Pinpoint the cell where the given text exists, returning its (X, Y) midpoint coordinate. 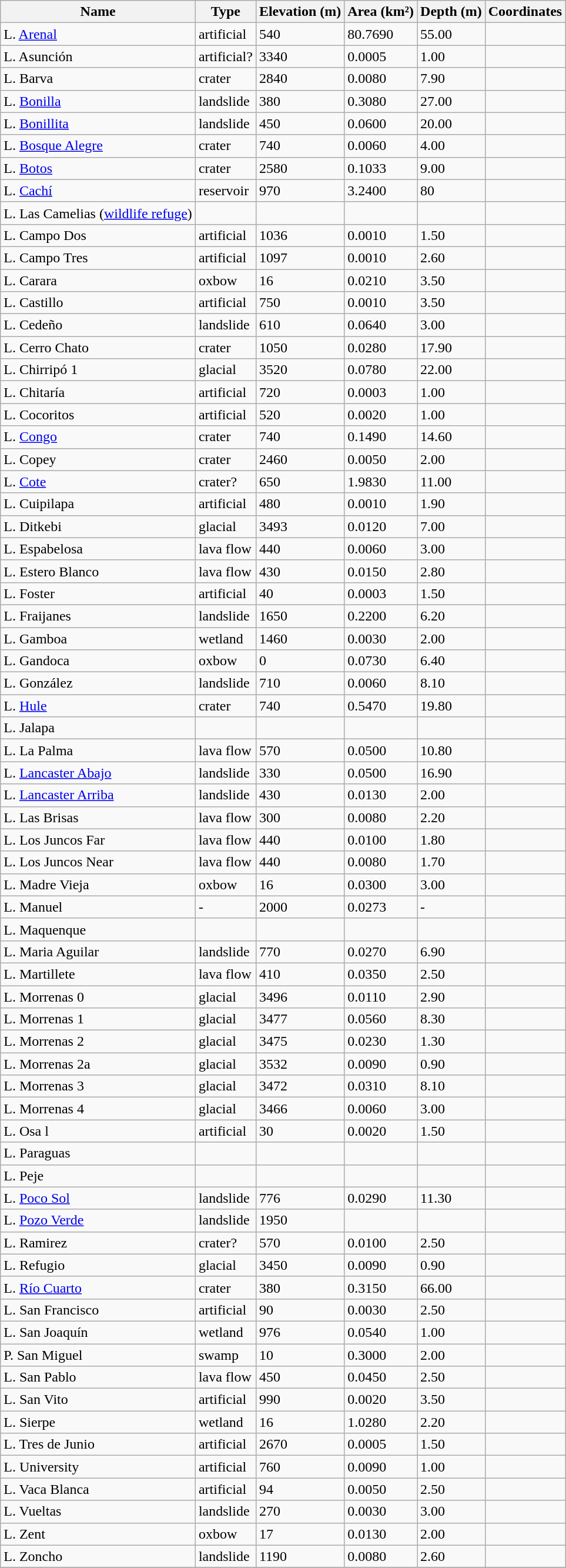
3477 (300, 1019)
Name (98, 12)
L. Morrenas 3 (98, 1086)
27.00 (451, 101)
L. Poco Sol (98, 1198)
1.30 (451, 1042)
0.3000 (381, 1355)
66.00 (451, 1287)
L. Botos (98, 168)
2000 (300, 907)
480 (300, 504)
0.3150 (381, 1287)
4.00 (451, 146)
0.3080 (381, 101)
0.0540 (381, 1332)
L. Campo Dos (98, 235)
3475 (300, 1042)
6.90 (451, 952)
1.0280 (381, 1422)
970 (300, 191)
330 (300, 773)
L. Paraguas (98, 1153)
L. Jalapa (98, 728)
6.20 (451, 616)
L. Cedeño (98, 325)
1650 (300, 616)
10.80 (451, 750)
L. Vaca Blanca (98, 1489)
L. Espabelosa (98, 549)
30 (300, 1131)
80.7690 (381, 34)
L. Vueltas (98, 1512)
55.00 (451, 34)
976 (300, 1332)
1460 (300, 638)
7.90 (451, 79)
L. Asunción (98, 56)
L. Copey (98, 459)
L. Zoncho (98, 1556)
L. Bonilla (98, 101)
40 (300, 593)
1950 (300, 1220)
L. Bosque Alegre (98, 146)
14.60 (451, 437)
L. Lancaster Arriba (98, 795)
3493 (300, 526)
3466 (300, 1109)
L. San Joaquín (98, 1332)
L. Zent (98, 1534)
410 (300, 974)
94 (300, 1489)
3532 (300, 1064)
L. Cocoritos (98, 415)
22.00 (451, 370)
L. Arenal (98, 34)
0.0290 (381, 1198)
Type (226, 12)
90 (300, 1310)
2840 (300, 79)
L. Barva (98, 79)
L. Cuipilapa (98, 504)
0.0150 (381, 571)
L. Río Cuarto (98, 1287)
L. Estero Blanco (98, 571)
L. Peje (98, 1176)
760 (300, 1467)
11.30 (451, 1198)
P. San Miguel (98, 1355)
1.9830 (381, 482)
3472 (300, 1086)
L. Maria Aguilar (98, 952)
0.1490 (381, 437)
0.1033 (381, 168)
1097 (300, 258)
L. Madre Vieja (98, 885)
L. Pozo Verde (98, 1220)
2.90 (451, 997)
17.90 (451, 348)
750 (300, 303)
3.2400 (381, 191)
0 (300, 661)
L. Cote (98, 482)
Coordinates (525, 12)
L. Osa l (98, 1131)
L. San Pablo (98, 1377)
1.80 (451, 840)
11.00 (451, 482)
L. Cachí (98, 191)
2.80 (451, 571)
L. San Vito (98, 1400)
990 (300, 1400)
1.90 (451, 504)
L. La Palma (98, 750)
776 (300, 1198)
270 (300, 1512)
0.5470 (381, 706)
3496 (300, 997)
650 (300, 482)
20.00 (451, 124)
0.0780 (381, 370)
0.0450 (381, 1377)
19.80 (451, 706)
L. Morrenas 1 (98, 1019)
L. Foster (98, 593)
1036 (300, 235)
3450 (300, 1265)
1.70 (451, 862)
L. Campo Tres (98, 258)
L. Maquenque (98, 929)
0.0120 (381, 526)
1190 (300, 1556)
7.00 (451, 526)
L. Los Juncos Far (98, 840)
2580 (300, 168)
0.0210 (381, 281)
L. Refugio (98, 1265)
9.00 (451, 168)
L. Cerro Chato (98, 348)
0.0270 (381, 952)
10 (300, 1355)
Area (km²) (381, 12)
0.0310 (381, 1086)
0.0300 (381, 885)
0.0273 (381, 907)
L. Morrenas 2 (98, 1042)
L. Chirripó 1 (98, 370)
L. Ramirez (98, 1243)
L. Bonillita (98, 124)
17 (300, 1534)
0.0350 (381, 974)
0.0110 (381, 997)
reservoir (226, 191)
L. Martillete (98, 974)
L. Las Camelias (wildlife refuge) (98, 213)
L. Congo (98, 437)
0.0640 (381, 325)
L. Tres de Junio (98, 1444)
Elevation (m) (300, 12)
L. Los Juncos Near (98, 862)
L. Castillo (98, 303)
0.0560 (381, 1019)
L. Chitaría (98, 392)
540 (300, 34)
L. Ditkebi (98, 526)
6.40 (451, 661)
L. San Francisco (98, 1310)
L. Manuel (98, 907)
80 (451, 191)
L. University (98, 1467)
3520 (300, 370)
720 (300, 392)
2670 (300, 1444)
L. Gamboa (98, 638)
L. Morrenas 0 (98, 997)
0.0230 (381, 1042)
L. Sierpe (98, 1422)
0.0730 (381, 661)
L. Las Brisas (98, 818)
artificial? (226, 56)
610 (300, 325)
L. Gandoca (98, 661)
520 (300, 415)
L. Morrenas 4 (98, 1109)
L. Lancaster Abajo (98, 773)
L. Carara (98, 281)
swamp (226, 1355)
2460 (300, 459)
0.2200 (381, 616)
0.0600 (381, 124)
3340 (300, 56)
L. Hule (98, 706)
8.30 (451, 1019)
L. Fraijanes (98, 616)
L. González (98, 683)
L. Morrenas 2a (98, 1064)
Depth (m) (451, 12)
16.90 (451, 773)
300 (300, 818)
1050 (300, 348)
710 (300, 683)
0.0280 (381, 348)
770 (300, 952)
